Return the [x, y] coordinate for the center point of the cell that contains the specified text.  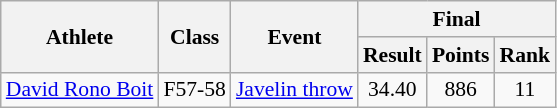
11 [526, 90]
Final [456, 19]
Rank [526, 55]
886 [461, 90]
Javelin throw [294, 90]
34.40 [392, 90]
Result [392, 55]
Event [294, 36]
F57-58 [194, 90]
Athlete [80, 36]
Points [461, 55]
Class [194, 36]
David Rono Boit [80, 90]
